Pinpoint the cell where the given text exists, returning its [x, y] midpoint coordinate. 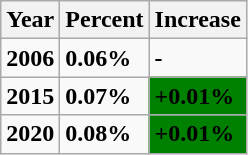
2006 [30, 58]
Percent [104, 20]
0.08% [104, 134]
0.07% [104, 96]
0.06% [104, 58]
Year [30, 20]
Increase [198, 20]
2015 [30, 96]
2020 [30, 134]
- [198, 58]
